Capture the cell that displays the provided text and extract its (X, Y) central coordinate. 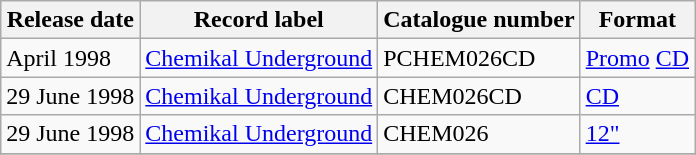
Catalogue number (479, 20)
April 1998 (70, 58)
CD (637, 96)
12" (637, 134)
Format (637, 20)
CHEM026CD (479, 96)
Record label (259, 20)
CHEM026 (479, 134)
PCHEM026CD (479, 58)
Release date (70, 20)
Promo CD (637, 58)
